Return the (X, Y) coordinate for the center point of the cell that contains the specified text.  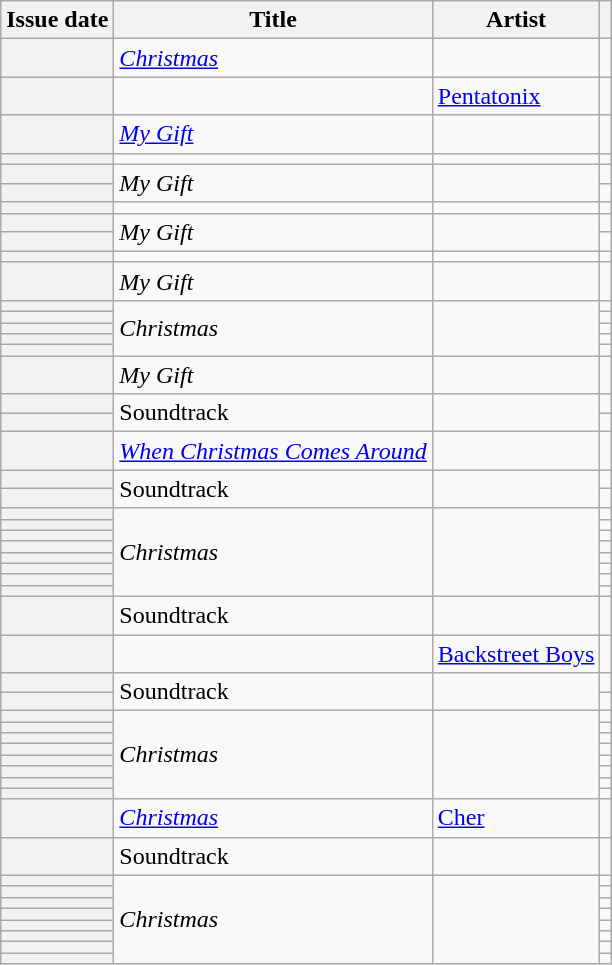
Backstreet Boys (516, 653)
Pentatonix (516, 96)
Cher (516, 818)
Artist (516, 20)
Issue date (58, 20)
Title (273, 20)
When Christmas Comes Around (273, 451)
